Provide the [x, y] coordinate of the cell's center where the given text is located.  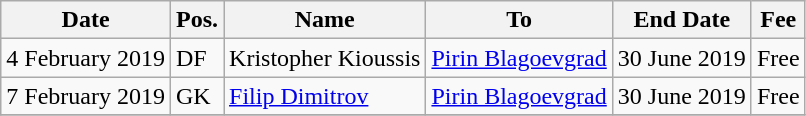
Kristopher Kioussis [325, 58]
7 February 2019 [86, 96]
Name [325, 20]
DF [196, 58]
Fee [778, 20]
GK [196, 96]
Date [86, 20]
Pos. [196, 20]
To [519, 20]
End Date [682, 20]
Filip Dimitrov [325, 96]
4 February 2019 [86, 58]
